Identify which cell holds the provided text, then report its (X, Y) central coordinate. 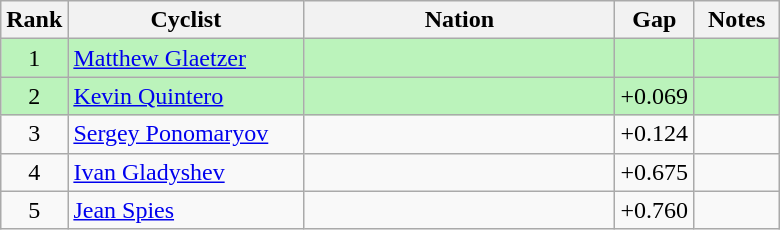
3 (34, 134)
4 (34, 172)
+0.124 (654, 134)
+0.675 (654, 172)
Rank (34, 20)
Matthew Glaetzer (186, 58)
5 (34, 210)
+0.760 (654, 210)
Cyclist (186, 20)
Ivan Gladyshev (186, 172)
Gap (654, 20)
2 (34, 96)
Notes (737, 20)
Nation (460, 20)
Jean Spies (186, 210)
1 (34, 58)
Sergey Ponomaryov (186, 134)
Kevin Quintero (186, 96)
+0.069 (654, 96)
